Provide the (x, y) coordinate of the cell's center where the given text is located.  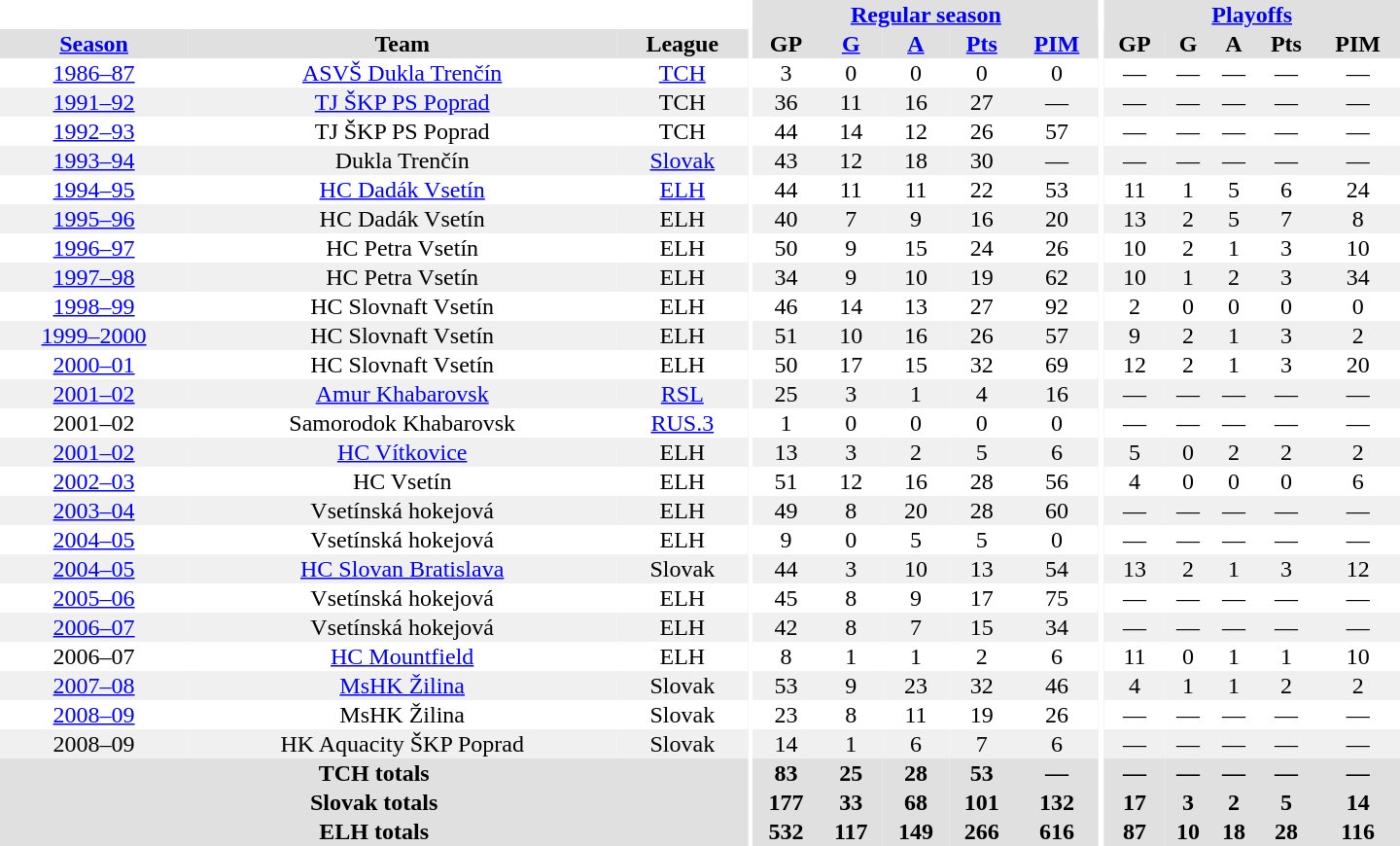
45 (787, 598)
69 (1057, 365)
266 (982, 831)
ASVŠ Dukla Trenčín (402, 73)
40 (787, 219)
43 (787, 160)
2007–08 (93, 686)
116 (1357, 831)
1994–95 (93, 190)
1986–87 (93, 73)
33 (851, 802)
ELH totals (373, 831)
42 (787, 627)
2000–01 (93, 365)
75 (1057, 598)
League (682, 44)
56 (1057, 481)
2005–06 (93, 598)
132 (1057, 802)
1991–92 (93, 102)
TCH totals (373, 773)
HC Vítkovice (402, 452)
532 (787, 831)
30 (982, 160)
68 (916, 802)
HC Slovan Bratislava (402, 569)
HK Aquacity ŠKP Poprad (402, 744)
60 (1057, 511)
Amur Khabarovsk (402, 394)
92 (1057, 306)
117 (851, 831)
616 (1057, 831)
62 (1057, 277)
36 (787, 102)
Playoffs (1252, 15)
1992–93 (93, 131)
83 (787, 773)
22 (982, 190)
149 (916, 831)
Slovak totals (373, 802)
1993–94 (93, 160)
HC Vsetín (402, 481)
87 (1134, 831)
Team (402, 44)
49 (787, 511)
Regular season (927, 15)
Dukla Trenčín (402, 160)
2002–03 (93, 481)
54 (1057, 569)
Samorodok Khabarovsk (402, 423)
101 (982, 802)
RUS.3 (682, 423)
HC Mountfield (402, 656)
RSL (682, 394)
1999–2000 (93, 335)
2003–04 (93, 511)
1998–99 (93, 306)
177 (787, 802)
1996–97 (93, 248)
1995–96 (93, 219)
Season (93, 44)
1997–98 (93, 277)
